Capture the cell that displays the provided text and extract its (x, y) central coordinate. 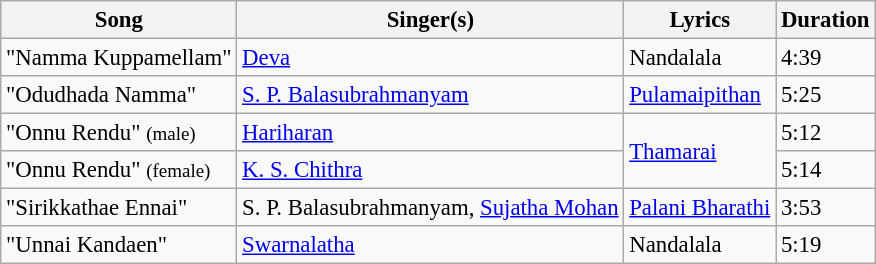
K. S. Chithra (430, 170)
Song (119, 20)
5:12 (826, 133)
"Onnu Rendu" (male) (119, 133)
5:14 (826, 170)
S. P. Balasubrahmanyam, Sujatha Mohan (430, 208)
"Onnu Rendu" (female) (119, 170)
"Namma Kuppamellam" (119, 58)
5:19 (826, 245)
3:53 (826, 208)
4:39 (826, 58)
Palani Bharathi (700, 208)
Singer(s) (430, 20)
Pulamaipithan (700, 95)
"Unnai Kandaen" (119, 245)
Swarnalatha (430, 245)
S. P. Balasubrahmanyam (430, 95)
5:25 (826, 95)
Deva (430, 58)
"Odudhada Namma" (119, 95)
Lyrics (700, 20)
Duration (826, 20)
"Sirikkathae Ennai" (119, 208)
Thamarai (700, 152)
Hariharan (430, 133)
